Pinpoint the cell where the given text exists, returning its [x, y] midpoint coordinate. 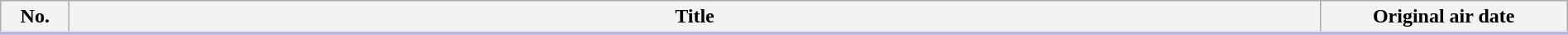
Original air date [1444, 17]
No. [35, 17]
Title [695, 17]
